Return the [X, Y] coordinate for the center point of the cell that contains the specified text.  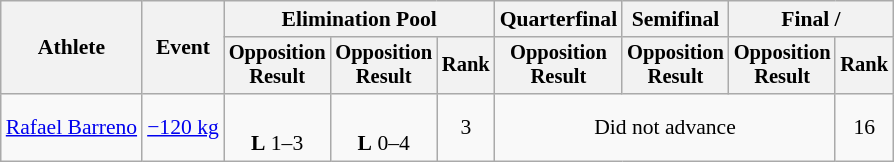
3 [466, 128]
Rafael Barreno [72, 128]
−120 kg [183, 128]
Did not advance [666, 128]
Athlete [72, 48]
L 0–4 [384, 128]
Final / [811, 19]
16 [864, 128]
Semifinal [676, 19]
Event [183, 48]
L 1–3 [278, 128]
Elimination Pool [360, 19]
Quarterfinal [559, 19]
